Pinpoint the cell where the given text exists, returning its (X, Y) midpoint coordinate. 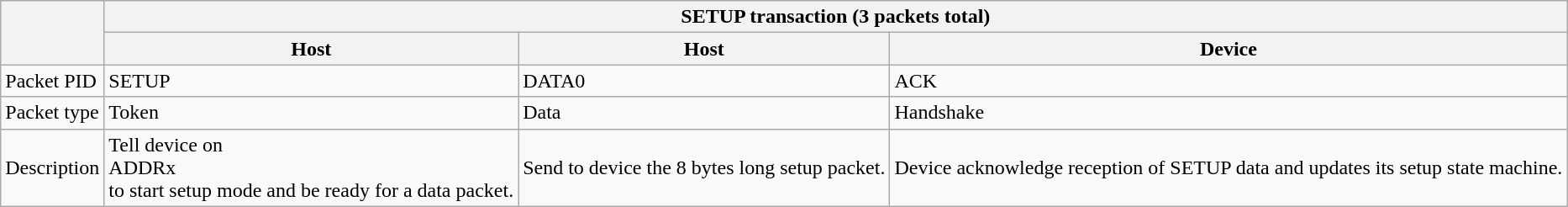
SETUP transaction (3 packets total) (835, 17)
DATA0 (704, 81)
SETUP (311, 81)
Send to device the 8 bytes long setup packet. (704, 167)
Description (52, 167)
Tell device onADDRxto start setup mode and be ready for a data packet. (311, 167)
Packet PID (52, 81)
ACK (1229, 81)
Packet type (52, 113)
Device acknowledge reception of SETUP data and updates its setup state machine. (1229, 167)
Token (311, 113)
Data (704, 113)
Device (1229, 49)
Handshake (1229, 113)
